Pinpoint the cell where the given text exists, returning its [X, Y] midpoint coordinate. 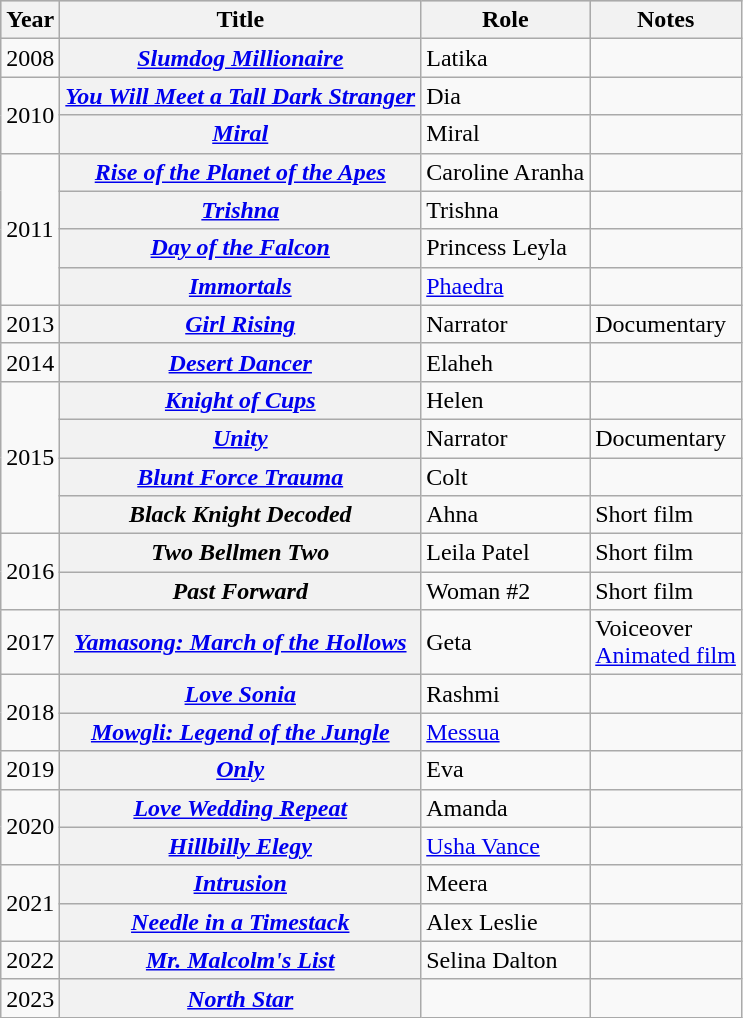
Elaheh [506, 362]
2013 [30, 324]
2011 [30, 229]
Amanda [506, 808]
Geta [506, 642]
Princess Leyla [506, 248]
Two Bellmen Two [240, 553]
Needle in a Timestack [240, 922]
2021 [30, 903]
Colt [506, 477]
Black Knight Decoded [240, 515]
North Star [240, 998]
Love Wedding Repeat [240, 808]
Immortals [240, 286]
Hillbilly Elegy [240, 846]
Usha Vance [506, 846]
Meera [506, 884]
Notes [666, 20]
Unity [240, 438]
Messua [506, 732]
Eva [506, 770]
Phaedra [506, 286]
Mowgli: Legend of the Jungle [240, 732]
Selina Dalton [506, 960]
Leila Patel [506, 553]
Knight of Cups [240, 400]
2014 [30, 362]
Rashmi [506, 694]
Title [240, 20]
VoiceoverAnimated film [666, 642]
Girl Rising [240, 324]
Dia [506, 96]
2015 [30, 457]
Desert Dancer [240, 362]
2016 [30, 572]
Helen [506, 400]
Mr. Malcolm's List [240, 960]
You Will Meet a Tall Dark Stranger [240, 96]
Ahna [506, 515]
Slumdog Millionaire [240, 58]
2020 [30, 827]
Woman #2 [506, 591]
Intrusion [240, 884]
Latika [506, 58]
2019 [30, 770]
2018 [30, 713]
Past Forward [240, 591]
Blunt Force Trauma [240, 477]
Only [240, 770]
Year [30, 20]
Caroline Aranha [506, 172]
2017 [30, 642]
Day of the Falcon [240, 248]
Alex Leslie [506, 922]
2010 [30, 115]
2022 [30, 960]
2008 [30, 58]
Yamasong: March of the Hollows [240, 642]
2023 [30, 998]
Love Sonia [240, 694]
Rise of the Planet of the Apes [240, 172]
Role [506, 20]
